Extract the [x, y] coordinate from the center of the cell holding the provided text.  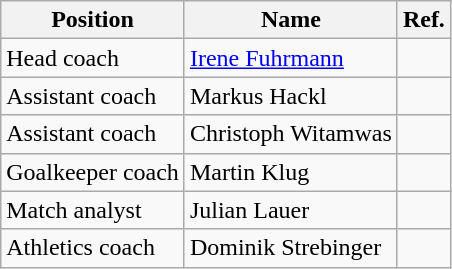
Goalkeeper coach [93, 172]
Position [93, 20]
Head coach [93, 58]
Martin Klug [290, 172]
Match analyst [93, 210]
Julian Lauer [290, 210]
Christoph Witamwas [290, 134]
Markus Hackl [290, 96]
Name [290, 20]
Dominik Strebinger [290, 248]
Ref. [424, 20]
Athletics coach [93, 248]
Irene Fuhrmann [290, 58]
